Determine the [X, Y] coordinate at the center of the cell enclosing the given text.  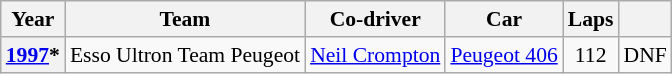
Co-driver [375, 19]
Neil Crompton [375, 55]
DNF [646, 55]
Car [504, 19]
Team [185, 19]
Laps [591, 19]
Esso Ultron Team Peugeot [185, 55]
Year [33, 19]
1997* [33, 55]
Peugeot 406 [504, 55]
112 [591, 55]
